For the text-containing cell, return its midpoint in (x, y) coordinate format. 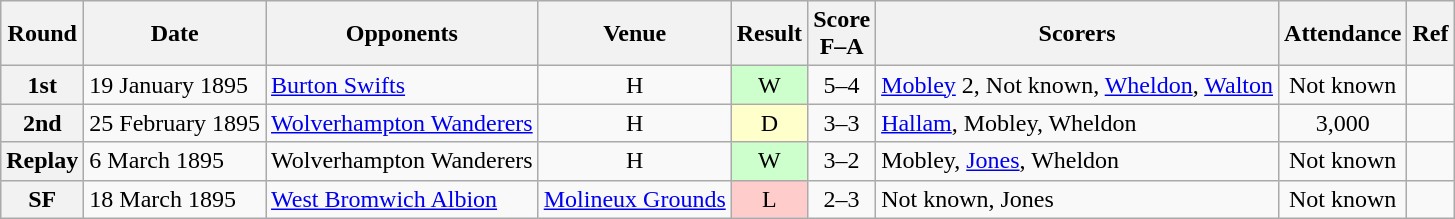
Opponents (402, 34)
Mobley 2, Not known, Wheldon, Walton (1078, 85)
25 February 1895 (175, 123)
ScoreF–A (842, 34)
Date (175, 34)
Not known, Jones (1078, 199)
Molineux Grounds (634, 199)
D (769, 123)
Venue (634, 34)
5–4 (842, 85)
2nd (42, 123)
Hallam, Mobley, Wheldon (1078, 123)
6 March 1895 (175, 161)
West Bromwich Albion (402, 199)
18 March 1895 (175, 199)
SF (42, 199)
1st (42, 85)
L (769, 199)
Result (769, 34)
Round (42, 34)
2–3 (842, 199)
Scorers (1078, 34)
Attendance (1343, 34)
3–3 (842, 123)
Mobley, Jones, Wheldon (1078, 161)
3,000 (1343, 123)
3–2 (842, 161)
Replay (42, 161)
Ref (1430, 34)
19 January 1895 (175, 85)
Burton Swifts (402, 85)
